For the text-containing cell, return its midpoint in (x, y) coordinate format. 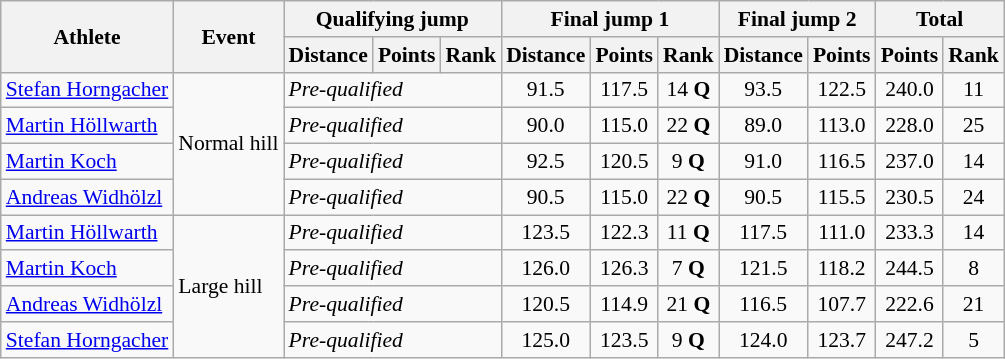
244.5 (910, 269)
91.0 (764, 162)
24 (974, 197)
125.0 (546, 340)
25 (974, 126)
233.3 (910, 233)
89.0 (764, 126)
115.5 (842, 197)
113.0 (842, 126)
114.9 (624, 304)
111.0 (842, 233)
11 (974, 90)
92.5 (546, 162)
Total (940, 19)
Final jump 1 (610, 19)
123.7 (842, 340)
126.3 (624, 269)
126.0 (546, 269)
93.5 (764, 90)
240.0 (910, 90)
11 Q (688, 233)
Athlete (88, 36)
Large hill (228, 286)
124.0 (764, 340)
21 Q (688, 304)
8 (974, 269)
121.5 (764, 269)
90.0 (546, 126)
118.2 (842, 269)
7 Q (688, 269)
247.2 (910, 340)
237.0 (910, 162)
Event (228, 36)
91.5 (546, 90)
122.3 (624, 233)
Normal hill (228, 143)
Qualifying jump (393, 19)
222.6 (910, 304)
122.5 (842, 90)
107.7 (842, 304)
Final jump 2 (798, 19)
21 (974, 304)
230.5 (910, 197)
5 (974, 340)
14 Q (688, 90)
228.0 (910, 126)
